Return the (X, Y) coordinate for the center point of the cell that contains the specified text.  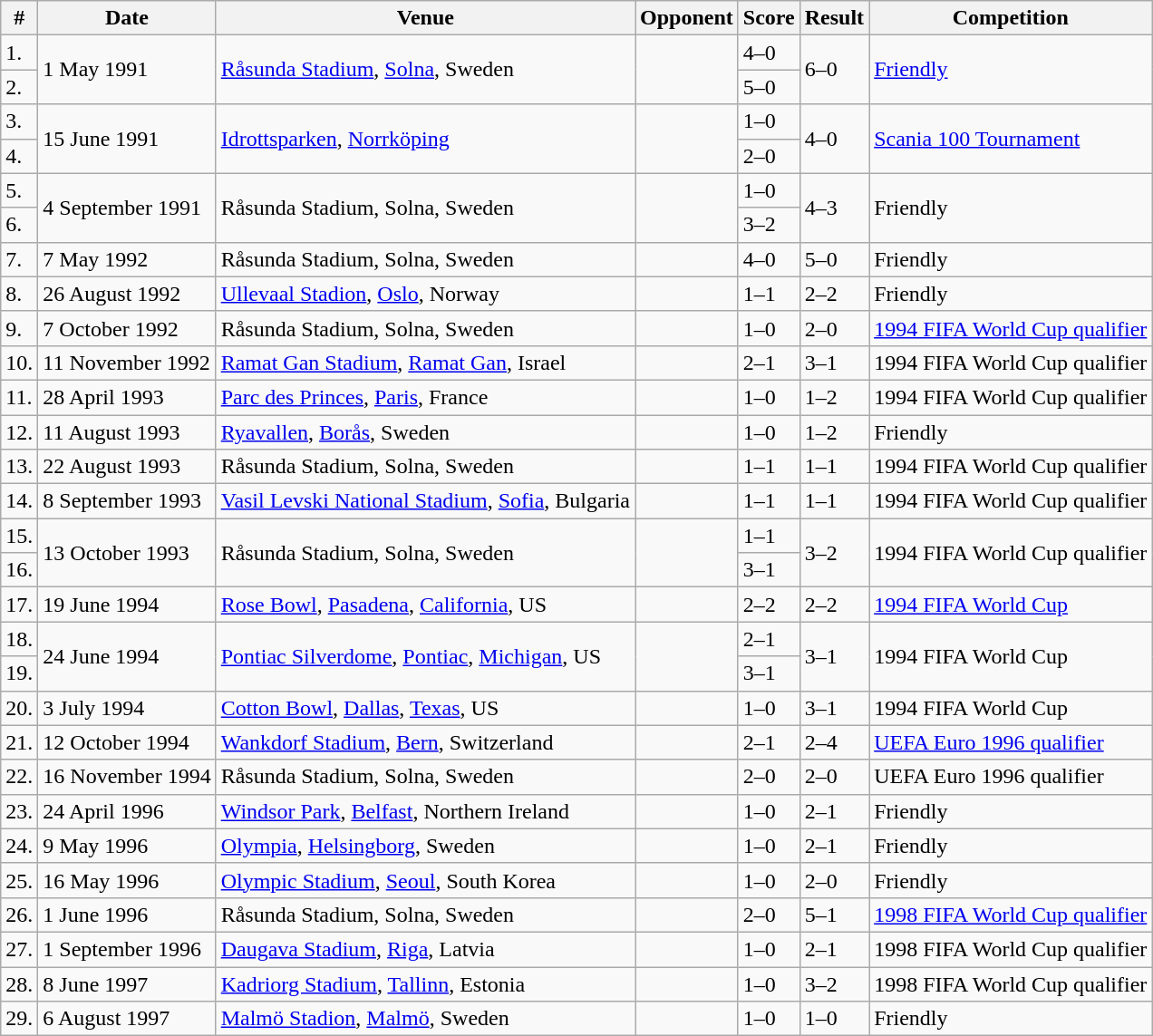
1 September 1996 (127, 949)
Idrottsparken, Norrköping (425, 139)
6 August 1997 (127, 1019)
16 November 1994 (127, 777)
11 November 1992 (127, 363)
8 September 1993 (127, 501)
13. (20, 467)
12. (20, 432)
27. (20, 949)
22. (20, 777)
Daugava Stadium, Riga, Latvia (425, 949)
2–4 (834, 742)
26. (20, 915)
7. (20, 259)
25. (20, 880)
Ryavallen, Borås, Sweden (425, 432)
18. (20, 639)
Rose Bowl, Pasadena, California, US (425, 605)
19. (20, 673)
Scania 100 Tournament (1011, 139)
Score (769, 18)
11. (20, 397)
26 August 1992 (127, 294)
1 May 1991 (127, 70)
5. (20, 190)
1 June 1996 (127, 915)
# (20, 18)
Windsor Park, Belfast, Northern Ireland (425, 811)
14. (20, 501)
28 April 1993 (127, 397)
Wankdorf Stadium, Bern, Switzerland (425, 742)
3. (20, 121)
4 September 1991 (127, 208)
9. (20, 328)
Kadriorg Stadium, Tallinn, Estonia (425, 983)
7 May 1992 (127, 259)
17. (20, 605)
22 August 1993 (127, 467)
16 May 1996 (127, 880)
6. (20, 225)
15 June 1991 (127, 139)
5–1 (834, 915)
29. (20, 1019)
24 June 1994 (127, 656)
28. (20, 983)
9 May 1996 (127, 846)
Venue (425, 18)
4. (20, 156)
3 July 1994 (127, 708)
20. (20, 708)
4–3 (834, 208)
Pontiac Silverdome, Pontiac, Michigan, US (425, 656)
11 August 1993 (127, 432)
24 April 1996 (127, 811)
16. (20, 570)
8. (20, 294)
Competition (1011, 18)
Ullevaal Stadion, Oslo, Norway (425, 294)
Result (834, 18)
Cotton Bowl, Dallas, Texas, US (425, 708)
2. (20, 87)
Parc des Princes, Paris, France (425, 397)
Olympia, Helsingborg, Sweden (425, 846)
19 June 1994 (127, 605)
Opponent (687, 18)
23. (20, 811)
Vasil Levski National Stadium, Sofia, Bulgaria (425, 501)
8 June 1997 (127, 983)
Malmö Stadion, Malmö, Sweden (425, 1019)
1. (20, 53)
21. (20, 742)
7 October 1992 (127, 328)
15. (20, 536)
Ramat Gan Stadium, Ramat Gan, Israel (425, 363)
13 October 1993 (127, 553)
12 October 1994 (127, 742)
Date (127, 18)
10. (20, 363)
24. (20, 846)
6–0 (834, 70)
Olympic Stadium, Seoul, South Korea (425, 880)
